Extract the (x, y) coordinate from the center of the cell holding the provided text.  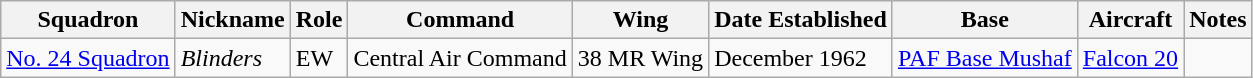
Central Air Command (460, 58)
December 1962 (801, 58)
Notes (1218, 20)
Base (984, 20)
EW (319, 58)
Nickname (232, 20)
Squadron (88, 20)
38 MR Wing (640, 58)
Command (460, 20)
Falcon 20 (1130, 58)
PAF Base Mushaf (984, 58)
Date Established (801, 20)
Aircraft (1130, 20)
Wing (640, 20)
No. 24 Squadron (88, 58)
Blinders (232, 58)
Role (319, 20)
